Locate the cell with the specified text and output its [X, Y] center coordinate. 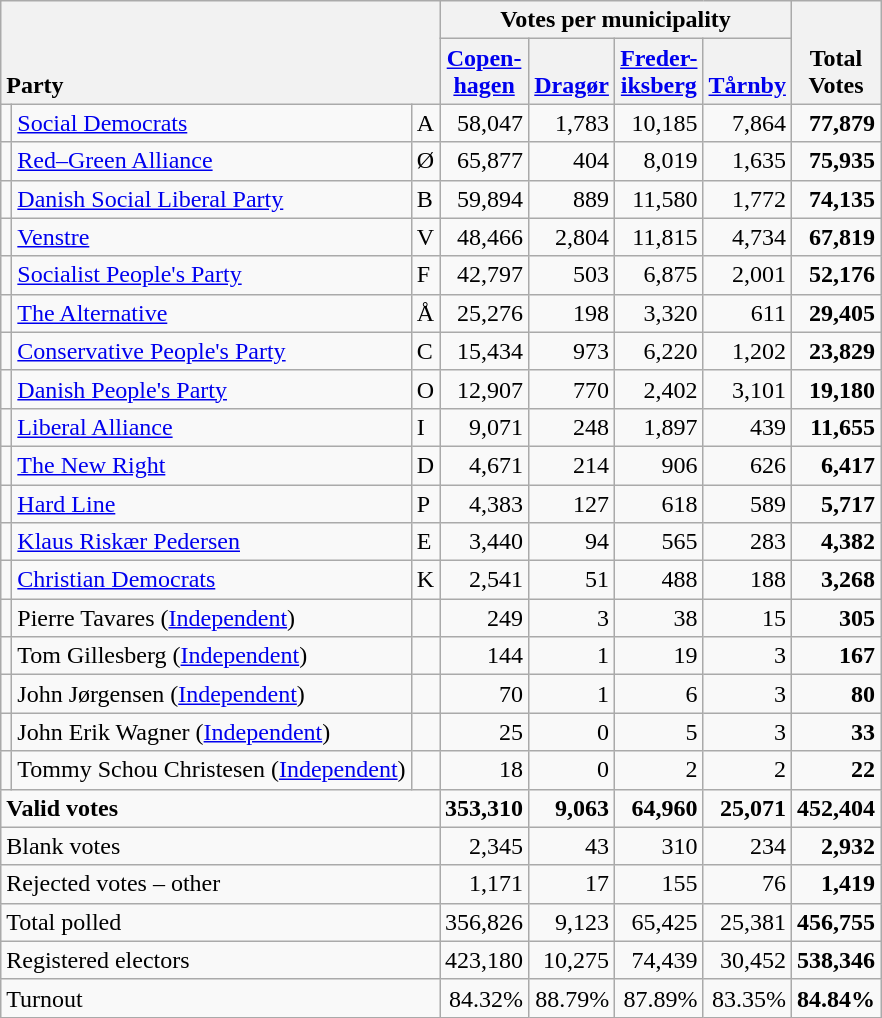
John Jørgensen (Independent) [212, 694]
167 [836, 656]
Social Democrats [212, 123]
2,804 [572, 237]
503 [572, 275]
11,580 [659, 199]
5 [659, 732]
155 [659, 884]
1,772 [747, 199]
198 [572, 313]
1,635 [747, 161]
6,417 [836, 465]
973 [572, 351]
94 [572, 542]
1,419 [836, 884]
611 [747, 313]
A [425, 123]
Tårnby [747, 72]
22 [836, 770]
15,434 [484, 351]
87.89% [659, 998]
Ø [425, 161]
1,783 [572, 123]
80 [836, 694]
1,202 [747, 351]
188 [747, 580]
Dragør [572, 72]
4,383 [484, 503]
64,960 [659, 808]
83.35% [747, 998]
Freder- iksberg [659, 72]
144 [484, 656]
I [425, 427]
6,220 [659, 351]
Rejected votes – other [220, 884]
Red–Green Alliance [212, 161]
The New Right [212, 465]
12,907 [484, 389]
Liberal Alliance [212, 427]
18 [484, 770]
3,440 [484, 542]
Copen- hagen [484, 72]
25,071 [747, 808]
25,276 [484, 313]
283 [747, 542]
Danish Social Liberal Party [212, 199]
K [425, 580]
565 [659, 542]
76 [747, 884]
23,829 [836, 351]
538,346 [836, 960]
65,425 [659, 922]
51 [572, 580]
10,275 [572, 960]
5,717 [836, 503]
310 [659, 846]
33 [836, 732]
Hard Line [212, 503]
3,101 [747, 389]
488 [659, 580]
Party [220, 52]
11,655 [836, 427]
77,879 [836, 123]
O [425, 389]
25,381 [747, 922]
15 [747, 618]
17 [572, 884]
Christian Democrats [212, 580]
John Erik Wagner (Independent) [212, 732]
88.79% [572, 998]
52,176 [836, 275]
Tom Gillesberg (Independent) [212, 656]
1,897 [659, 427]
127 [572, 503]
Socialist People's Party [212, 275]
42,797 [484, 275]
Total Votes [836, 52]
Pierre Tavares (Independent) [212, 618]
Å [425, 313]
248 [572, 427]
Klaus Riskær Pedersen [212, 542]
906 [659, 465]
V [425, 237]
234 [747, 846]
618 [659, 503]
3,320 [659, 313]
30,452 [747, 960]
6,875 [659, 275]
9,071 [484, 427]
10,185 [659, 123]
70 [484, 694]
439 [747, 427]
D [425, 465]
C [425, 351]
25 [484, 732]
Danish People's Party [212, 389]
59,894 [484, 199]
84.84% [836, 998]
7,864 [747, 123]
38 [659, 618]
E [425, 542]
Total polled [220, 922]
4,734 [747, 237]
29,405 [836, 313]
58,047 [484, 123]
356,826 [484, 922]
4,671 [484, 465]
9,063 [572, 808]
249 [484, 618]
423,180 [484, 960]
4,382 [836, 542]
2,541 [484, 580]
Conservative People's Party [212, 351]
1,171 [484, 884]
75,935 [836, 161]
8,019 [659, 161]
626 [747, 465]
2,402 [659, 389]
214 [572, 465]
84.32% [484, 998]
P [425, 503]
Venstre [212, 237]
Blank votes [220, 846]
305 [836, 618]
Tommy Schou Christesen (Independent) [212, 770]
353,310 [484, 808]
11,815 [659, 237]
6 [659, 694]
2,932 [836, 846]
B [425, 199]
452,404 [836, 808]
Valid votes [220, 808]
Turnout [220, 998]
43 [572, 846]
74,439 [659, 960]
2,345 [484, 846]
770 [572, 389]
3,268 [836, 580]
Votes per municipality [616, 20]
48,466 [484, 237]
404 [572, 161]
9,123 [572, 922]
19 [659, 656]
The Alternative [212, 313]
67,819 [836, 237]
889 [572, 199]
456,755 [836, 922]
19,180 [836, 389]
589 [747, 503]
F [425, 275]
Registered electors [220, 960]
74,135 [836, 199]
2,001 [747, 275]
65,877 [484, 161]
